Determine the (x, y) coordinate at the center of the cell enclosing the given text.  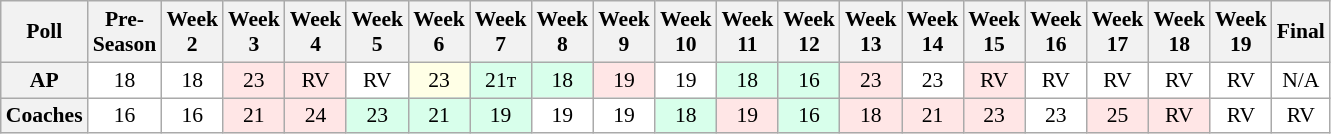
21т (501, 80)
Coaches (44, 116)
Week19 (1241, 32)
Week5 (377, 32)
Week6 (439, 32)
Week12 (809, 32)
Final (1301, 32)
AP (44, 80)
Poll (44, 32)
Week13 (871, 32)
Week18 (1179, 32)
Week16 (1056, 32)
25 (1118, 116)
Week7 (501, 32)
Week9 (624, 32)
Week3 (254, 32)
Week11 (748, 32)
Pre-Season (125, 32)
Week8 (562, 32)
Week2 (192, 32)
Week15 (994, 32)
24 (316, 116)
Week17 (1118, 32)
Week14 (933, 32)
N/A (1301, 80)
Week4 (316, 32)
Week10 (686, 32)
